Locate the cell with the specified text and output its (x, y) center coordinate. 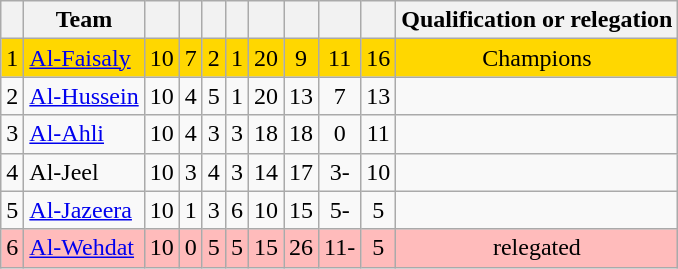
17 (302, 172)
11- (340, 248)
Champions (537, 58)
Qualification or relegation (537, 20)
26 (302, 248)
Al-Ahli (84, 134)
Al-Wehdat (84, 248)
Al-Jeel (84, 172)
Al-Hussein (84, 96)
Al-Jazeera (84, 210)
relegated (537, 248)
5- (340, 210)
9 (302, 58)
Al-Faisaly (84, 58)
14 (266, 172)
16 (378, 58)
Team (84, 20)
3- (340, 172)
